Provide the [X, Y] coordinate of the cell's center where the given text is located.  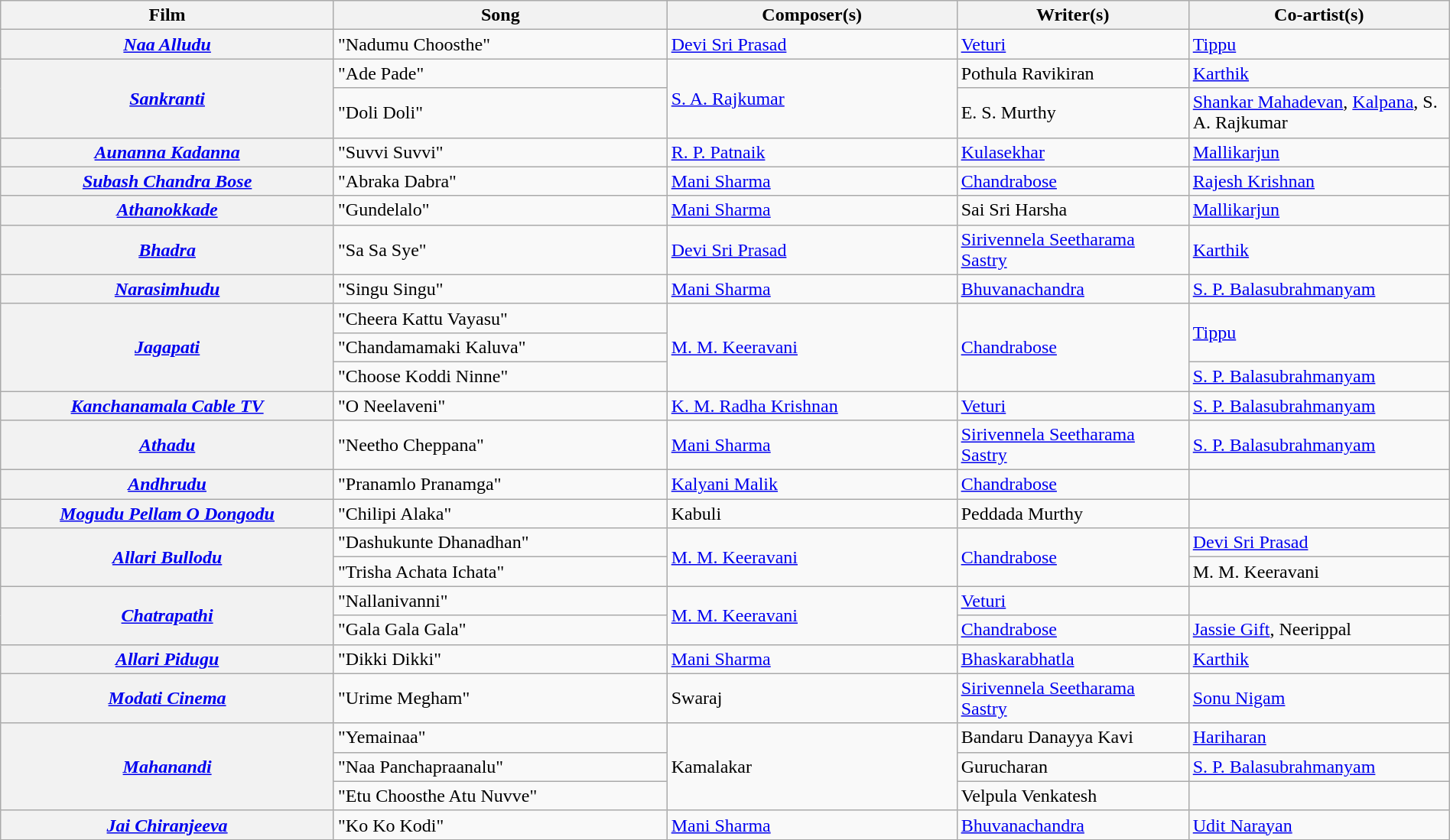
Hariharan [1318, 738]
E. S. Murthy [1072, 113]
"Nadumu Choosthe" [500, 44]
"Etu Choosthe Atu Nuvve" [500, 796]
Writer(s) [1072, 15]
"Naa Panchapraanalu" [500, 767]
Jai Chiranjeeva [167, 825]
Kalyani Malik [812, 485]
"Singu Singu" [500, 289]
Film [167, 15]
Kulasekhar [1072, 152]
Athadu [167, 445]
"Chilipi Alaka" [500, 514]
Jagapati [167, 347]
Gurucharan [1072, 767]
Bandaru Danayya Kavi [1072, 738]
"Ko Ko Kodi" [500, 825]
"Dashukunte Dhanadhan" [500, 543]
"Neetho Cheppana" [500, 445]
"Gundelalo" [500, 210]
"Ade Pade" [500, 73]
"Choose Koddi Ninne" [500, 376]
Pothula Ravikiran [1072, 73]
Kamalakar [812, 767]
Andhrudu [167, 485]
"Trisha Achata Ichata" [500, 572]
Kabuli [812, 514]
"Suvvi Suvvi" [500, 152]
Bhaskarabhatla [1072, 659]
Aunanna Kadanna [167, 152]
"Cheera Kattu Vayasu" [500, 318]
Allari Pidugu [167, 659]
Narasimhudu [167, 289]
"Gala Gala Gala" [500, 630]
"Abraka Dabra" [500, 181]
Sankranti [167, 98]
Udit Narayan [1318, 825]
Kanchanamala Cable TV [167, 406]
"Doli Doli" [500, 113]
"Sa Sa Sye" [500, 249]
Composer(s) [812, 15]
Rajesh Krishnan [1318, 181]
"Pranamlo Pranamga" [500, 485]
S. A. Rajkumar [812, 98]
K. M. Radha Krishnan [812, 406]
Co-artist(s) [1318, 15]
Athanokkade [167, 210]
Song [500, 15]
"O Neelaveni" [500, 406]
"Dikki Dikki" [500, 659]
Allari Bullodu [167, 557]
Bhadra [167, 249]
"Chandamamaki Kaluva" [500, 347]
Peddada Murthy [1072, 514]
R. P. Patnaik [812, 152]
Jassie Gift, Neerippal [1318, 630]
Shankar Mahadevan, Kalpana, S. A. Rajkumar [1318, 113]
Mogudu Pellam O Dongodu [167, 514]
"Yemainaa" [500, 738]
"Nallanivanni" [500, 601]
Sonu Nigam [1318, 699]
Chatrapathi [167, 615]
Modati Cinema [167, 699]
"Urime Megham" [500, 699]
Mahanandi [167, 767]
Naa Alludu [167, 44]
Swaraj [812, 699]
Subash Chandra Bose [167, 181]
Sai Sri Harsha [1072, 210]
Velpula Venkatesh [1072, 796]
